Provide the [x, y] coordinate of the cell's center where the given text is located.  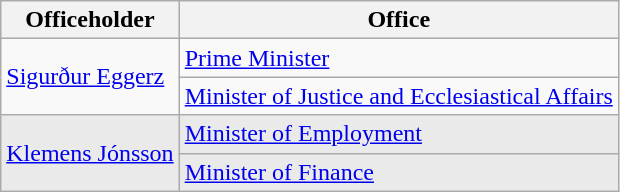
Klemens Jónsson [90, 153]
Minister of Finance [398, 172]
Minister of Justice and Ecclesiastical Affairs [398, 96]
Officeholder [90, 20]
Sigurður Eggerz [90, 77]
Prime Minister [398, 58]
Office [398, 20]
Minister of Employment [398, 134]
